Scan for the cell matching the given text and deliver its (X, Y) coordinate at center. 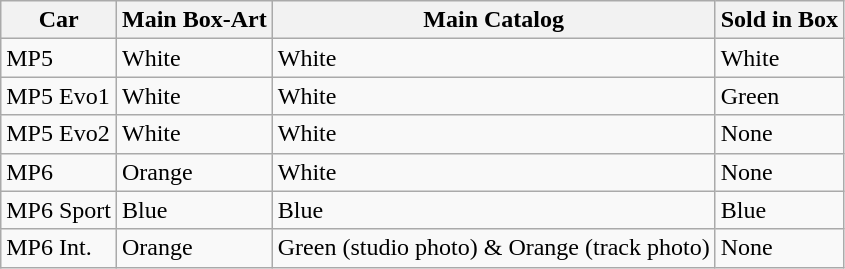
MP6 (59, 172)
MP6 Int. (59, 248)
Main Catalog (494, 20)
Main Box-Art (195, 20)
Green (studio photo) & Orange (track photo) (494, 248)
MP6 Sport (59, 210)
Sold in Box (779, 20)
MP5 Evo2 (59, 134)
MP5 (59, 58)
Green (779, 96)
Car (59, 20)
MP5 Evo1 (59, 96)
